Identify which cell holds the provided text, then report its (x, y) central coordinate. 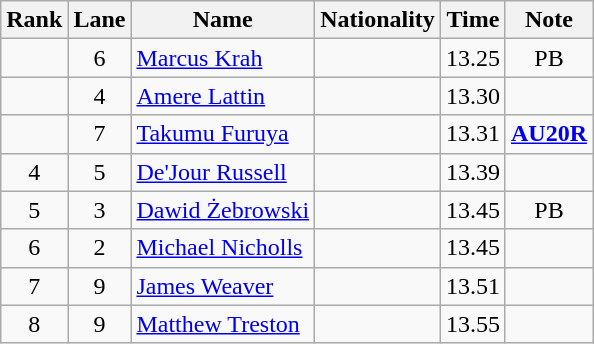
Lane (100, 20)
Note (548, 20)
Michael Nicholls (223, 248)
Nationality (378, 20)
Takumu Furuya (223, 134)
Name (223, 20)
13.51 (472, 286)
13.55 (472, 324)
Dawid Żebrowski (223, 210)
Amere Lattin (223, 96)
Time (472, 20)
James Weaver (223, 286)
AU20R (548, 134)
Rank (34, 20)
Matthew Treston (223, 324)
2 (100, 248)
13.30 (472, 96)
Marcus Krah (223, 58)
3 (100, 210)
13.39 (472, 172)
13.25 (472, 58)
De'Jour Russell (223, 172)
8 (34, 324)
13.31 (472, 134)
